Search for the cell housing the specified text and yield its [x, y] center coordinate. 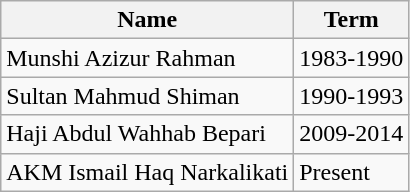
1983-1990 [352, 58]
2009-2014 [352, 134]
AKM Ismail Haq Narkalikati [148, 172]
Name [148, 20]
Haji Abdul Wahhab Bepari [148, 134]
Sultan Mahmud Shiman [148, 96]
Term [352, 20]
Present [352, 172]
1990-1993 [352, 96]
Munshi Azizur Rahman [148, 58]
